Determine the [X, Y] coordinate at the center of the cell enclosing the given text.  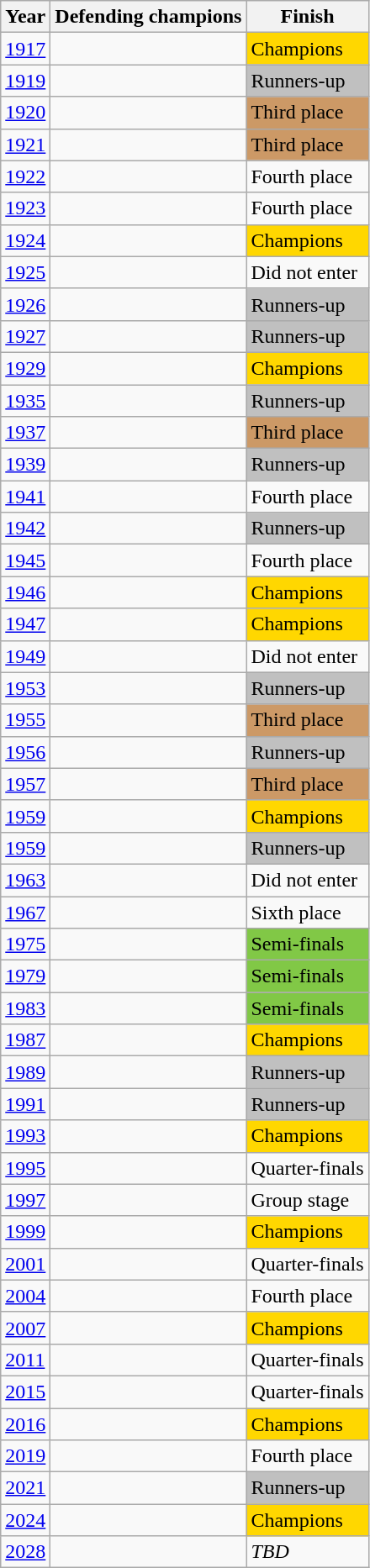
2015 [25, 1392]
1920 [25, 113]
1935 [25, 401]
1949 [25, 656]
2024 [25, 1520]
1983 [25, 1008]
Group stage [308, 1200]
1937 [25, 433]
1941 [25, 497]
1947 [25, 624]
1927 [25, 336]
1917 [25, 49]
1942 [25, 529]
1967 [25, 912]
1957 [25, 784]
1921 [25, 145]
1991 [25, 1104]
1922 [25, 176]
1955 [25, 720]
1929 [25, 368]
2019 [25, 1456]
2007 [25, 1328]
2004 [25, 1296]
1924 [25, 240]
2001 [25, 1264]
2011 [25, 1360]
2028 [25, 1552]
TBD [308, 1552]
1956 [25, 752]
1925 [25, 272]
1963 [25, 880]
1946 [25, 592]
1945 [25, 560]
1926 [25, 304]
2016 [25, 1424]
1993 [25, 1136]
Sixth place [308, 912]
2021 [25, 1488]
1923 [25, 208]
1919 [25, 81]
1999 [25, 1232]
1987 [25, 1040]
1939 [25, 465]
1953 [25, 688]
1997 [25, 1200]
Year [25, 17]
1975 [25, 944]
1989 [25, 1072]
Finish [308, 17]
1995 [25, 1168]
Defending champions [148, 17]
1979 [25, 976]
